Search for the cell housing the specified text and yield its [X, Y] center coordinate. 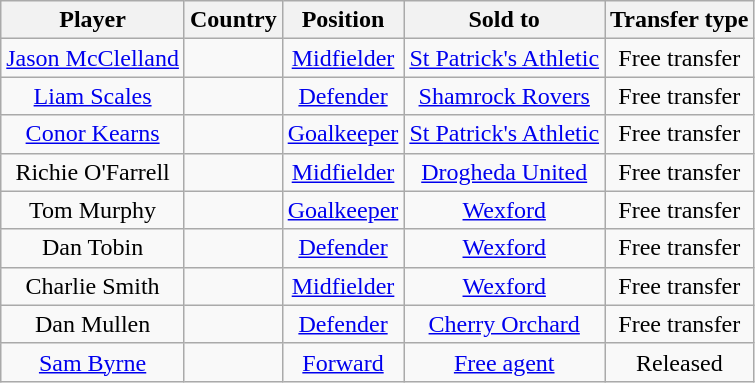
Jason McClelland [93, 58]
Released [680, 362]
Player [93, 20]
Cherry Orchard [504, 324]
Dan Tobin [93, 248]
Charlie Smith [93, 286]
Richie O'Farrell [93, 172]
Transfer type [680, 20]
Free agent [504, 362]
Forward [343, 362]
Sold to [504, 20]
Position [343, 20]
Country [233, 20]
Sam Byrne [93, 362]
Tom Murphy [93, 210]
Conor Kearns [93, 134]
Liam Scales [93, 96]
Drogheda United [504, 172]
Dan Mullen [93, 324]
Shamrock Rovers [504, 96]
